Locate the cell with the specified text and output its [X, Y] center coordinate. 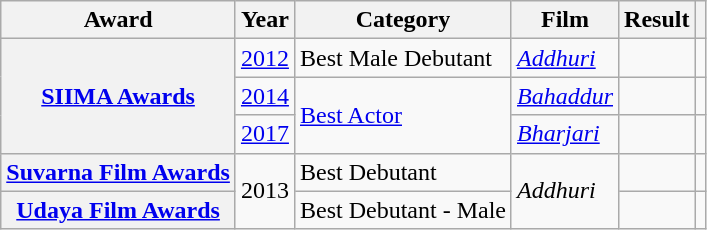
Bharjari [564, 134]
Best Debutant [402, 172]
Udaya Film Awards [118, 210]
Film [564, 20]
Award [118, 20]
SIIMA Awards [118, 96]
2013 [264, 191]
Category [402, 20]
Result [657, 20]
Year [264, 20]
2017 [264, 134]
Best Male Debutant [402, 58]
Best Actor [402, 115]
Bahaddur [564, 96]
2014 [264, 96]
2012 [264, 58]
Best Debutant - Male [402, 210]
Suvarna Film Awards [118, 172]
